Capture the cell that displays the provided text and extract its (X, Y) central coordinate. 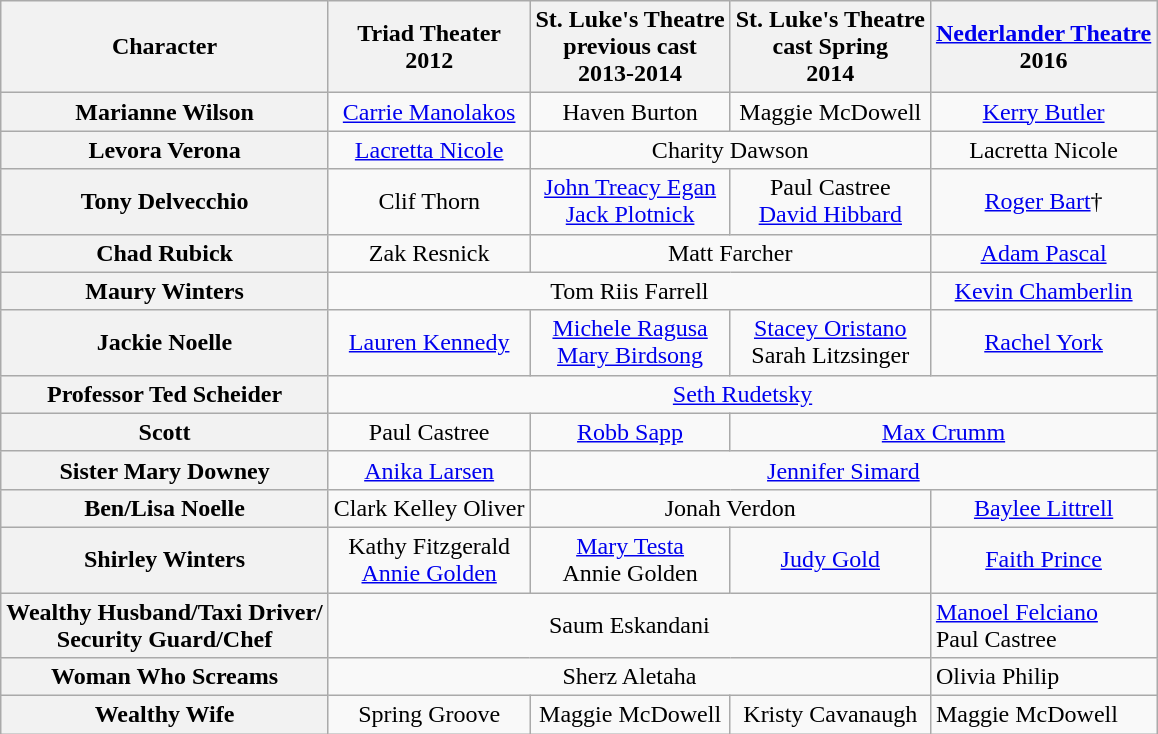
Manoel FelcianoPaul Castree (1043, 624)
Triad Theater2012 (429, 47)
Anika Larsen (429, 470)
Ben/Lisa Noelle (165, 508)
Michele RagusaMary Birdsong (630, 342)
Jackie Noelle (165, 342)
Levora Verona (165, 150)
St. Luke's Theatreprevious cast2013-2014 (630, 47)
Carrie Manolakos (429, 112)
Tony Delvecchio (165, 202)
Chad Rubick (165, 253)
Saum Eskandani (629, 624)
Woman Who Screams (165, 677)
Tom Riis Farrell (629, 291)
Judy Gold (830, 560)
Nederlander Theatre2016 (1043, 47)
Faith Prince (1043, 560)
John Treacy EganJack Plotnick (630, 202)
Robb Sapp (630, 432)
Zak Resnick (429, 253)
Sherz Aletaha (629, 677)
Maury Winters (165, 291)
Wealthy Wife (165, 715)
Baylee Littrell (1043, 508)
St. Luke's Theatrecast Spring2014 (830, 47)
Adam Pascal (1043, 253)
Jonah Verdon (730, 508)
Marianne Wilson (165, 112)
Lauren Kennedy (429, 342)
Olivia Philip (1043, 677)
Sister Mary Downey (165, 470)
Scott (165, 432)
Jennifer Simard (844, 470)
Paul Castree (429, 432)
Paul CastreeDavid Hibbard (830, 202)
Charity Dawson (730, 150)
Clif Thorn (429, 202)
Kerry Butler (1043, 112)
Clark Kelley Oliver (429, 508)
Professor Ted Scheider (165, 394)
Rachel York (1043, 342)
Wealthy Husband/Taxi Driver/Security Guard/Chef (165, 624)
Shirley Winters (165, 560)
Matt Farcher (730, 253)
Haven Burton (630, 112)
Spring Groove (429, 715)
Kathy FitzgeraldAnnie Golden (429, 560)
Mary TestaAnnie Golden (630, 560)
Character (165, 47)
Max Crumm (944, 432)
Seth Rudetsky (742, 394)
Roger Bart† (1043, 202)
Kevin Chamberlin (1043, 291)
Kristy Cavanaugh (830, 715)
Stacey OristanoSarah Litzsinger (830, 342)
